Return the (X, Y) coordinate for the center point of the cell that contains the specified text.  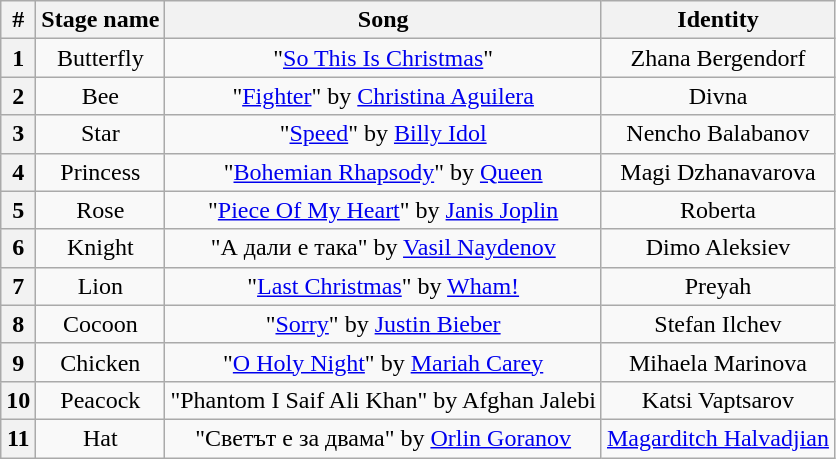
Stage name (100, 20)
5 (18, 210)
Preyah (718, 286)
Rose (100, 210)
"O Holy Night" by Mariah Carey (384, 362)
Cocoon (100, 324)
7 (18, 286)
8 (18, 324)
10 (18, 400)
2 (18, 96)
Katsi Vaptsarov (718, 400)
1 (18, 58)
Peacock (100, 400)
"Speed" by Billy Idol (384, 134)
Knight (100, 248)
"Fighter" by Christina Aguilera (384, 96)
"А дали е така" by Vasil Naydenov (384, 248)
"Phantom I Saif Ali Khan" by Afghan Jalebi (384, 400)
Song (384, 20)
"Piece Of My Heart" by Janis Joplin (384, 210)
9 (18, 362)
"So This Is Christmas" (384, 58)
Princess (100, 172)
Identity (718, 20)
6 (18, 248)
11 (18, 438)
Stefan Ilchev (718, 324)
Dimo Aleksiev (718, 248)
Magarditch Halvadjian (718, 438)
4 (18, 172)
3 (18, 134)
"Last Christmas" by Wham! (384, 286)
"Светът е за двама" by Orlin Goranov (384, 438)
Chicken (100, 362)
# (18, 20)
Hat (100, 438)
Divna (718, 96)
Nencho Balabanov (718, 134)
Zhana Bergendorf (718, 58)
"Sorry" by Justin Bieber (384, 324)
Lion (100, 286)
Butterfly (100, 58)
Bee (100, 96)
Roberta (718, 210)
"Bohemian Rhapsody" by Queen (384, 172)
Mihaela Marinova (718, 362)
Magi Dzhanavarova (718, 172)
Star (100, 134)
